From the cell containing the given text, extract its center point as [X, Y] coordinate. 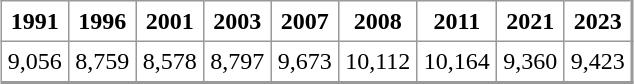
2008 [378, 21]
10,112 [378, 62]
8,759 [102, 62]
2003 [237, 21]
1996 [102, 21]
2007 [305, 21]
2021 [531, 21]
1991 [35, 21]
2001 [170, 21]
2023 [598, 21]
8,578 [170, 62]
8,797 [237, 62]
9,673 [305, 62]
10,164 [457, 62]
9,360 [531, 62]
2011 [457, 21]
9,423 [598, 62]
9,056 [35, 62]
